Locate the cell with the specified text and output its (X, Y) center coordinate. 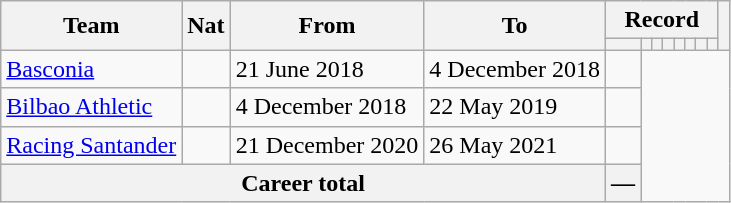
Racing Santander (92, 145)
Basconia (92, 69)
21 December 2020 (327, 145)
Bilbao Athletic (92, 107)
22 May 2019 (515, 107)
Nat (206, 26)
Record (661, 20)
Career total (304, 183)
— (622, 183)
From (327, 26)
To (515, 26)
Team (92, 26)
26 May 2021 (515, 145)
21 June 2018 (327, 69)
